Search for the cell housing the specified text and yield its [X, Y] center coordinate. 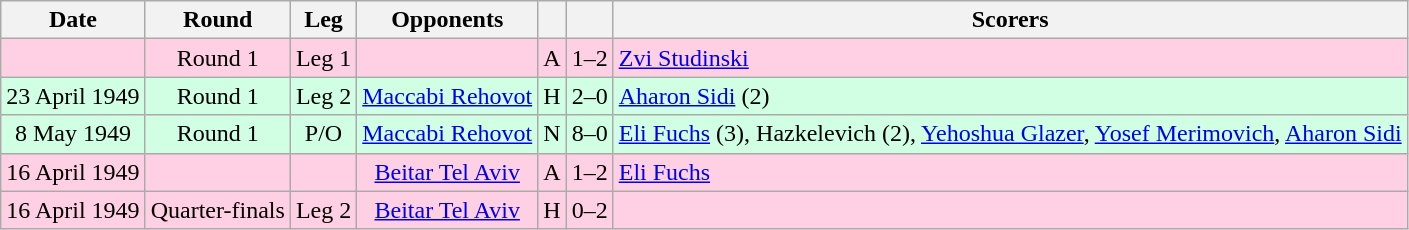
8–0 [590, 134]
Opponents [448, 20]
Date [73, 20]
Leg [323, 20]
Leg 1 [323, 58]
23 April 1949 [73, 96]
8 May 1949 [73, 134]
P/O [323, 134]
2–0 [590, 96]
Quarter-finals [218, 210]
Zvi Studinski [1010, 58]
N [552, 134]
0–2 [590, 210]
Round [218, 20]
Eli Fuchs (3), Hazkelevich (2), Yehoshua Glazer, Yosef Merimovich, Aharon Sidi [1010, 134]
Scorers [1010, 20]
Aharon Sidi (2) [1010, 96]
Eli Fuchs [1010, 172]
